For the text-containing cell, return its midpoint in [x, y] coordinate format. 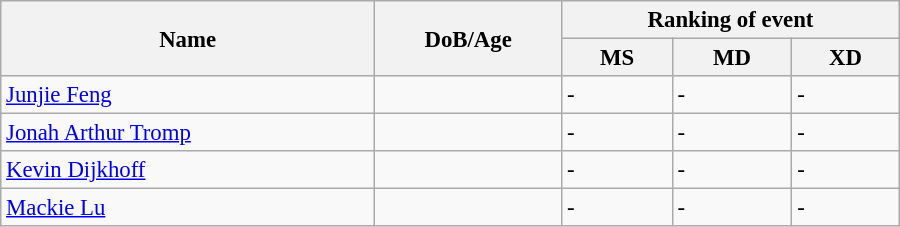
XD [846, 58]
Kevin Dijkhoff [188, 170]
Name [188, 38]
Mackie Lu [188, 208]
DoB/Age [468, 38]
Junjie Feng [188, 95]
Jonah Arthur Tromp [188, 133]
MD [732, 58]
MS [617, 58]
Ranking of event [730, 20]
